From the cell containing the given text, extract its center point as (x, y) coordinate. 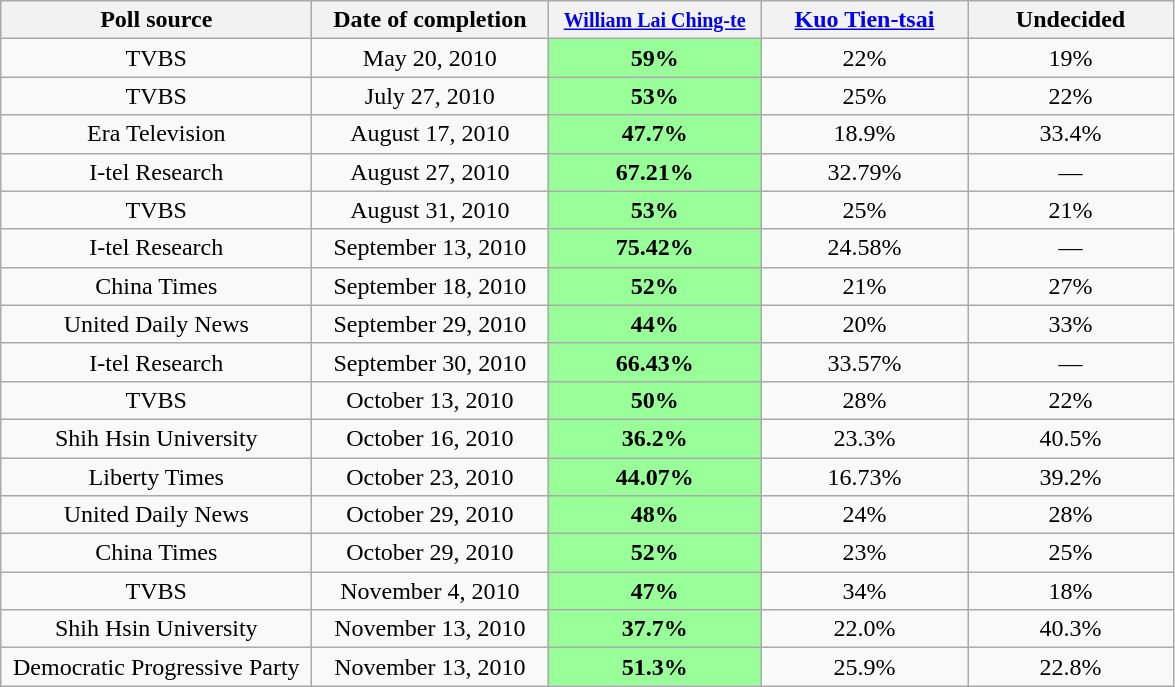
July 27, 2010 (430, 96)
66.43% (655, 362)
33.4% (1071, 134)
20% (864, 324)
October 16, 2010 (430, 438)
Kuo Tien-tsai (864, 20)
33% (1071, 324)
59% (655, 58)
23.3% (864, 438)
William Lai Ching-te (655, 20)
Undecided (1071, 20)
37.7% (655, 629)
50% (655, 400)
32.79% (864, 172)
Democratic Progressive Party (156, 667)
48% (655, 515)
39.2% (1071, 477)
33.57% (864, 362)
23% (864, 553)
October 23, 2010 (430, 477)
40.5% (1071, 438)
September 13, 2010 (430, 248)
September 30, 2010 (430, 362)
October 13, 2010 (430, 400)
44% (655, 324)
Date of completion (430, 20)
44.07% (655, 477)
August 31, 2010 (430, 210)
August 27, 2010 (430, 172)
18% (1071, 591)
16.73% (864, 477)
24.58% (864, 248)
25.9% (864, 667)
August 17, 2010 (430, 134)
Poll source (156, 20)
67.21% (655, 172)
24% (864, 515)
22.0% (864, 629)
51.3% (655, 667)
75.42% (655, 248)
47.7% (655, 134)
September 18, 2010 (430, 286)
40.3% (1071, 629)
Era Television (156, 134)
Liberty Times (156, 477)
27% (1071, 286)
34% (864, 591)
September 29, 2010 (430, 324)
November 4, 2010 (430, 591)
36.2% (655, 438)
19% (1071, 58)
May 20, 2010 (430, 58)
47% (655, 591)
22.8% (1071, 667)
18.9% (864, 134)
